For the text-containing cell, return its midpoint in (X, Y) coordinate format. 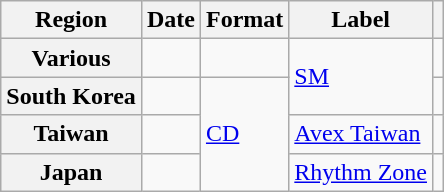
SM (361, 77)
Date (170, 20)
Rhythm Zone (361, 172)
Avex Taiwan (361, 134)
CD (244, 134)
Region (72, 20)
Taiwan (72, 134)
Various (72, 58)
South Korea (72, 96)
Format (244, 20)
Japan (72, 172)
Label (361, 20)
